Scan for the cell matching the given text and deliver its [x, y] coordinate at center. 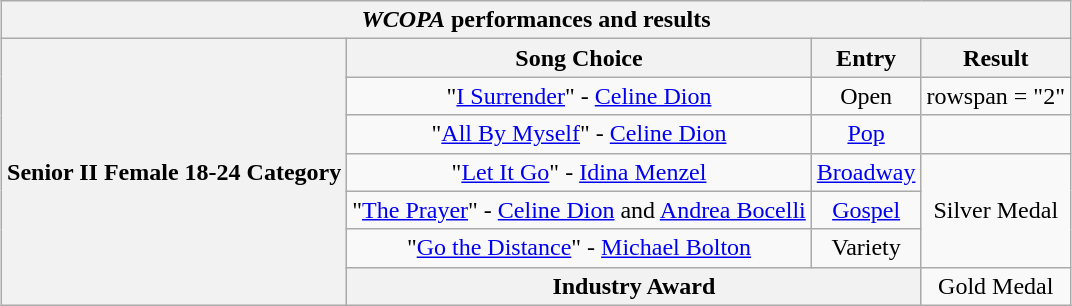
"Go the Distance" - Michael Bolton [580, 248]
"The Prayer" - Celine Dion and Andrea Bocelli [580, 210]
rowspan = "2" [996, 96]
Pop [866, 134]
Silver Medal [996, 210]
Entry [866, 58]
Industry Award [634, 286]
Open [866, 96]
"Let It Go" - Idina Menzel [580, 172]
Result [996, 58]
Song Choice [580, 58]
"All By Myself" - Celine Dion [580, 134]
"I Surrender" - Celine Dion [580, 96]
Broadway [866, 172]
WCOPA performances and results [536, 20]
Variety [866, 248]
Gold Medal [996, 286]
Gospel [866, 210]
Senior II Female 18-24 Category [174, 172]
